Return the [X, Y] coordinate for the center point of the cell that contains the specified text.  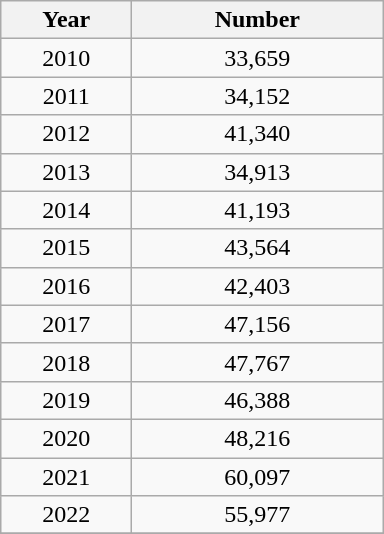
Year [66, 20]
48,216 [258, 438]
2010 [66, 58]
60,097 [258, 477]
2014 [66, 210]
2019 [66, 400]
2018 [66, 362]
2013 [66, 172]
Number [258, 20]
41,340 [258, 134]
47,156 [258, 324]
55,977 [258, 515]
2021 [66, 477]
34,152 [258, 96]
2017 [66, 324]
2012 [66, 134]
2022 [66, 515]
2016 [66, 286]
2015 [66, 248]
42,403 [258, 286]
33,659 [258, 58]
47,767 [258, 362]
34,913 [258, 172]
2020 [66, 438]
2011 [66, 96]
46,388 [258, 400]
43,564 [258, 248]
41,193 [258, 210]
